Return the [X, Y] coordinate for the center point of the cell that contains the specified text.  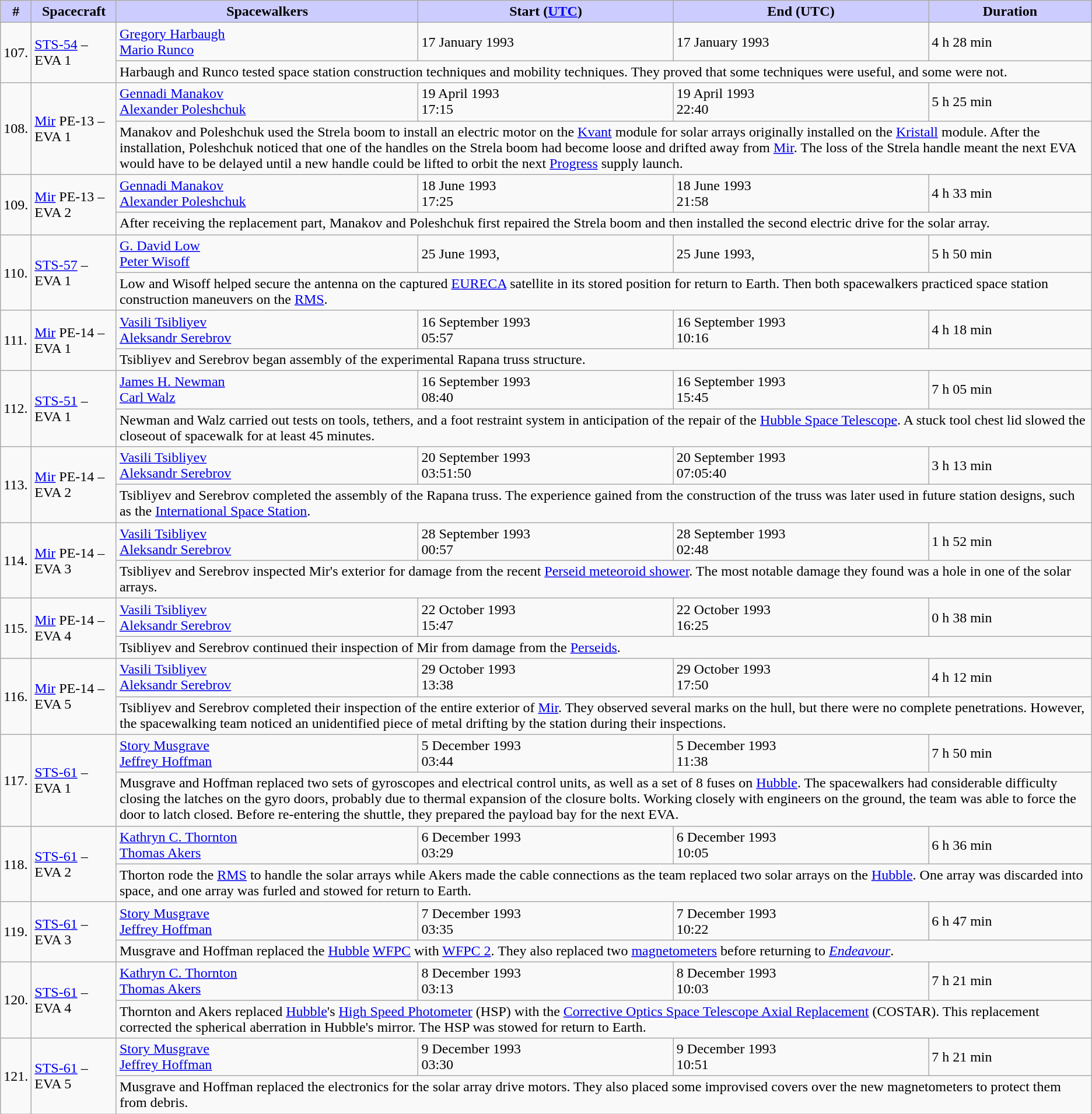
1 h 52 min [1010, 541]
19 April 199322:40 [800, 101]
16 September 199310:16 [800, 329]
7 December 199310:22 [800, 920]
Gregory Harbaugh Mario Runco [267, 42]
7 h 50 min [1010, 754]
22 October 199316:25 [800, 617]
4 h 18 min [1010, 329]
16 September 199315:45 [800, 390]
16 September 199305:57 [546, 329]
STS-54 – EVA 1 [74, 52]
Mir PE-14 – EVA 2 [74, 485]
STS-61 – EVA 5 [74, 1076]
20 September 199307:05:40 [800, 465]
9 December 199303:30 [546, 1057]
7 December 199303:35 [546, 920]
5 h 50 min [1010, 253]
Mir PE-14 – EVA 4 [74, 629]
Mir PE-14 – EVA 1 [74, 341]
113. [16, 485]
108. [16, 128]
20 September 199303:51:50 [546, 465]
9 December 199310:51 [800, 1057]
109. [16, 204]
Mir PE-13 – EVA 2 [74, 204]
3 h 13 min [1010, 465]
# [16, 12]
6 h 36 min [1010, 845]
Tsibliyev and Serebrov began assembly of the experimental Rapana truss structure. [604, 359]
118. [16, 864]
G. David Low Peter Wisoff [267, 253]
117. [16, 780]
James H. Newman Carl Walz [267, 390]
4 h 28 min [1010, 42]
Mir PE-14 – EVA 5 [74, 696]
29 October 199317:50 [800, 678]
119. [16, 932]
8 December 199303:13 [546, 981]
4 h 33 min [1010, 194]
Musgrave and Hoffman replaced the Hubble WFPC with WFPC 2. They also replaced two magnetometers before returning to Endeavour. [604, 951]
107. [16, 52]
Mir PE-14 – EVA 3 [74, 560]
Duration [1010, 12]
STS-61 – EVA 2 [74, 864]
4 h 12 min [1010, 678]
121. [16, 1076]
115. [16, 629]
6 December 199303:29 [546, 845]
STS-51 – EVA 1 [74, 408]
STS-61 – EVA 3 [74, 932]
6 December 199310:05 [800, 845]
28 September 199300:57 [546, 541]
18 June 199317:25 [546, 194]
16 September 199308:40 [546, 390]
18 June 199321:58 [800, 194]
5 h 25 min [1010, 101]
22 October 199315:47 [546, 617]
5 December 199311:38 [800, 754]
End (UTC) [800, 12]
111. [16, 341]
120. [16, 1000]
STS-61 – EVA 1 [74, 780]
28 September 199302:48 [800, 541]
5 December 199303:44 [546, 754]
Start (UTC) [546, 12]
29 October 199313:38 [546, 678]
0 h 38 min [1010, 617]
STS-57 – EVA 1 [74, 272]
6 h 47 min [1010, 920]
19 April 199317:15 [546, 101]
Mir PE-13 – EVA 1 [74, 128]
114. [16, 560]
Spacecraft [74, 12]
8 December 199310:03 [800, 981]
Spacewalkers [267, 12]
112. [16, 408]
116. [16, 696]
Tsibliyev and Serebrov continued their inspection of Mir from damage from the Perseids. [604, 647]
7 h 05 min [1010, 390]
110. [16, 272]
STS-61 – EVA 4 [74, 1000]
